Extract the (X, Y) coordinate from the center of the cell holding the provided text.  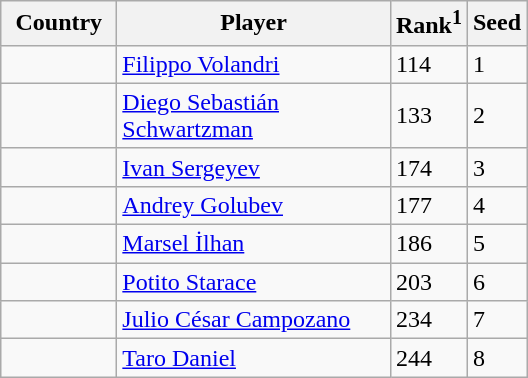
203 (428, 282)
186 (428, 244)
Andrey Golubev (254, 205)
Marsel İlhan (254, 244)
Seed (496, 24)
Filippo Volandri (254, 64)
Rank1 (428, 24)
177 (428, 205)
3 (496, 167)
Taro Daniel (254, 358)
7 (496, 320)
Ivan Sergeyev (254, 167)
2 (496, 116)
174 (428, 167)
133 (428, 116)
Potito Starace (254, 282)
Diego Sebastián Schwartzman (254, 116)
114 (428, 64)
5 (496, 244)
Julio César Campozano (254, 320)
1 (496, 64)
4 (496, 205)
244 (428, 358)
Player (254, 24)
6 (496, 282)
234 (428, 320)
8 (496, 358)
Country (59, 24)
